Output the (X, Y) coordinate of the center of the cell containing the given text.  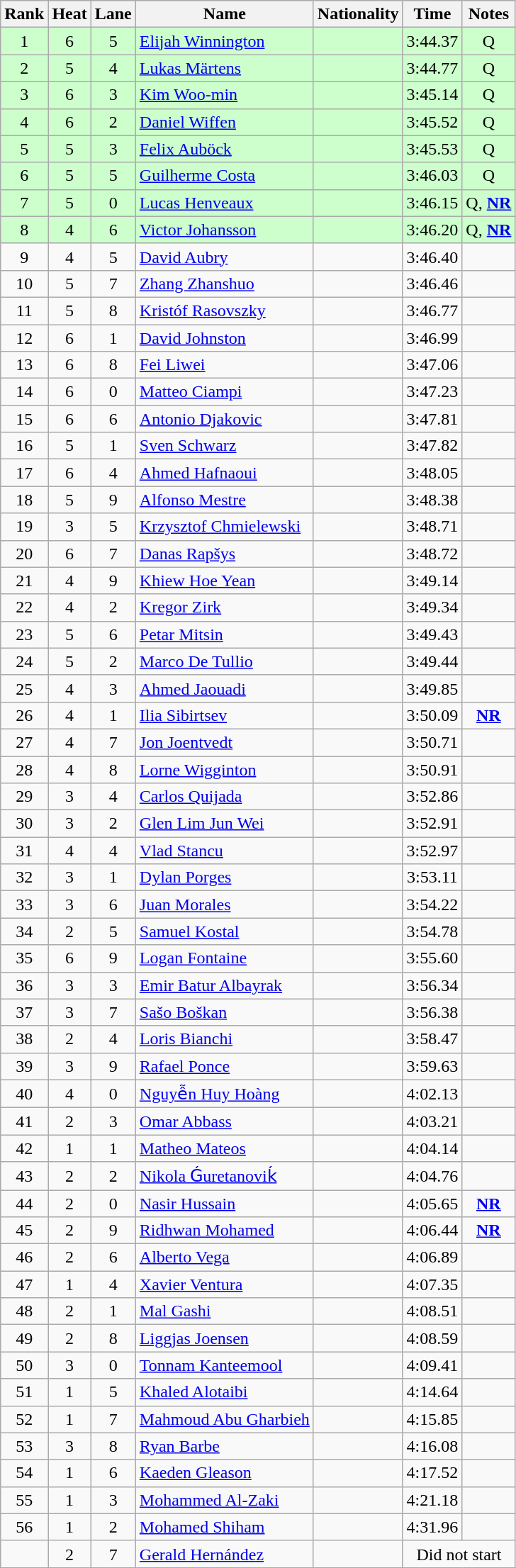
29 (24, 797)
Nationality (358, 14)
Danas Rapšys (224, 554)
3:50.71 (432, 742)
Alfonso Mestre (224, 500)
17 (24, 473)
Omar Abbass (224, 1121)
3:54.22 (432, 905)
4:08.59 (432, 1338)
25 (24, 688)
Kristóf Rasovszky (224, 310)
Heat (69, 14)
Victor Johansson (224, 230)
Loris Bianchi (224, 1039)
Lane (113, 14)
3:44.37 (432, 41)
3:46.40 (432, 257)
41 (24, 1121)
33 (24, 905)
40 (24, 1094)
Mal Gashi (224, 1311)
Tonnam Kanteemool (224, 1365)
3:49.34 (432, 607)
32 (24, 878)
Guilherme Costa (224, 176)
14 (24, 392)
Sven Schwarz (224, 446)
39 (24, 1066)
Marco De Tullio (224, 661)
3:46.20 (432, 230)
55 (24, 1500)
3:53.11 (432, 878)
4:08.51 (432, 1311)
51 (24, 1392)
3:45.14 (432, 95)
4:09.41 (432, 1365)
3:47.81 (432, 419)
38 (24, 1039)
3:59.63 (432, 1066)
Nikola Ǵuretanoviḱ (224, 1176)
3:55.60 (432, 958)
12 (24, 338)
3:46.15 (432, 203)
3:52.97 (432, 851)
3:46.03 (432, 176)
Petar Mitsin (224, 634)
Ahmed Jaouadi (224, 688)
4:31.96 (432, 1527)
37 (24, 1012)
Nasir Hussain (224, 1203)
Lorne Wigginton (224, 769)
Xavier Ventura (224, 1284)
24 (24, 661)
3:47.82 (432, 446)
30 (24, 824)
23 (24, 634)
4:02.13 (432, 1094)
Antonio Djakovic (224, 419)
3:48.71 (432, 527)
3:56.34 (432, 985)
4:05.65 (432, 1203)
3:47.06 (432, 365)
Did not start (459, 1554)
3:50.09 (432, 715)
3:46.99 (432, 338)
16 (24, 446)
15 (24, 419)
35 (24, 958)
10 (24, 284)
4:03.21 (432, 1121)
4:16.08 (432, 1446)
Mohamed Shiham (224, 1527)
4:21.18 (432, 1500)
Rank (24, 14)
Kaeden Gleason (224, 1473)
4:17.52 (432, 1473)
47 (24, 1284)
43 (24, 1176)
Ridhwan Mohamed (224, 1231)
David Johnston (224, 338)
Ahmed Hafnaoui (224, 473)
3:47.23 (432, 392)
49 (24, 1338)
3:52.91 (432, 824)
Nguyễn Huy Hoàng (224, 1094)
Kregor Zirk (224, 607)
34 (24, 931)
22 (24, 607)
Carlos Quijada (224, 797)
31 (24, 851)
3:56.38 (432, 1012)
54 (24, 1473)
3:45.53 (432, 149)
4:04.14 (432, 1148)
Krzysztof Chmielewski (224, 527)
Mohammed Al-Zaki (224, 1500)
Emir Batur Albayrak (224, 985)
18 (24, 500)
4:15.85 (432, 1419)
Khiew Hoe Yean (224, 581)
3:44.77 (432, 68)
David Aubry (224, 257)
13 (24, 365)
Daniel Wiffen (224, 122)
45 (24, 1231)
27 (24, 742)
3:45.52 (432, 122)
Time (432, 14)
53 (24, 1446)
Matteo Ciampi (224, 392)
3:46.77 (432, 310)
11 (24, 310)
Lukas Märtens (224, 68)
Khaled Alotaibi (224, 1392)
21 (24, 581)
3:46.46 (432, 284)
19 (24, 527)
Lucas Henveaux (224, 203)
Elijah Winnington (224, 41)
4:06.44 (432, 1231)
44 (24, 1203)
Notes (489, 14)
Logan Fontaine (224, 958)
4:07.35 (432, 1284)
Jon Joentvedt (224, 742)
Fei Liwei (224, 365)
4:04.76 (432, 1176)
Liggjas Joensen (224, 1338)
Dylan Porges (224, 878)
4:06.89 (432, 1258)
3:48.72 (432, 554)
Felix Auböck (224, 149)
3:48.38 (432, 500)
Mahmoud Abu Gharbieh (224, 1419)
Ryan Barbe (224, 1446)
Sašo Boškan (224, 1012)
Vlad Stancu (224, 851)
48 (24, 1311)
36 (24, 985)
56 (24, 1527)
26 (24, 715)
Matheo Mateos (224, 1148)
46 (24, 1258)
28 (24, 769)
Glen Lim Jun Wei (224, 824)
3:50.91 (432, 769)
Kim Woo-min (224, 95)
3:49.85 (432, 688)
Zhang Zhanshuo (224, 284)
3:48.05 (432, 473)
3:49.44 (432, 661)
50 (24, 1365)
3:54.78 (432, 931)
Name (224, 14)
Rafael Ponce (224, 1066)
42 (24, 1148)
Gerald Hernández (224, 1554)
20 (24, 554)
4:14.64 (432, 1392)
3:58.47 (432, 1039)
Ilia Sibirtsev (224, 715)
3:49.43 (432, 634)
Samuel Kostal (224, 931)
52 (24, 1419)
Juan Morales (224, 905)
3:49.14 (432, 581)
Alberto Vega (224, 1258)
3:52.86 (432, 797)
